Capture the cell that displays the provided text and extract its [X, Y] central coordinate. 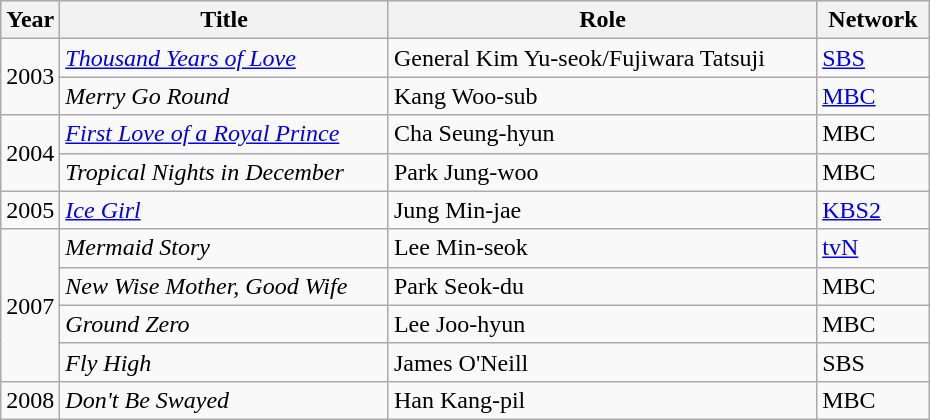
Fly High [224, 362]
Year [30, 20]
KBS2 [874, 210]
First Love of a Royal Prince [224, 134]
tvN [874, 248]
Ice Girl [224, 210]
Merry Go Round [224, 96]
General Kim Yu-seok/Fujiwara Tatsuji [602, 58]
James O'Neill [602, 362]
2008 [30, 400]
Kang Woo-sub [602, 96]
2005 [30, 210]
New Wise Mother, Good Wife [224, 286]
Don't Be Swayed [224, 400]
Lee Joo-hyun [602, 324]
Tropical Nights in December [224, 172]
Cha Seung-hyun [602, 134]
Title [224, 20]
Role [602, 20]
2007 [30, 305]
2003 [30, 77]
Jung Min-jae [602, 210]
Park Seok-du [602, 286]
Thousand Years of Love [224, 58]
2004 [30, 153]
Network [874, 20]
Park Jung-woo [602, 172]
Ground Zero [224, 324]
Lee Min-seok [602, 248]
Han Kang-pil [602, 400]
Mermaid Story [224, 248]
